Capture the cell that displays the provided text and extract its (x, y) central coordinate. 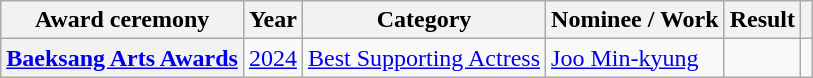
Result (762, 20)
Year (272, 20)
Nominee / Work (636, 20)
Award ceremony (122, 20)
Category (424, 20)
Baeksang Arts Awards (122, 58)
Joo Min-kyung (636, 58)
2024 (272, 58)
Best Supporting Actress (424, 58)
